Detect which cell encompasses the target text, then output its [x, y] center coordinate. 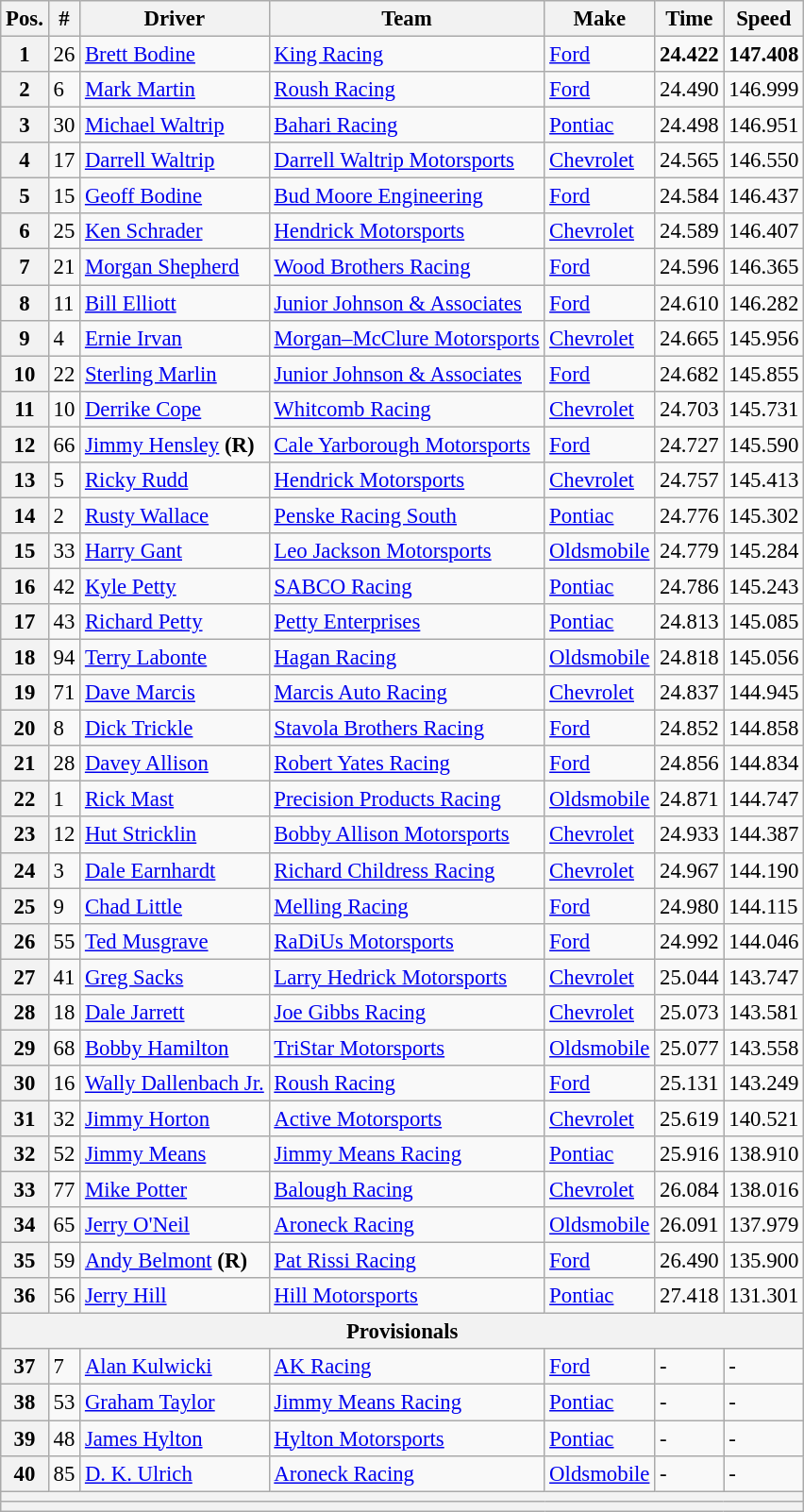
Graham Taylor [175, 1403]
Precision Products Racing [407, 799]
Bill Elliott [175, 303]
59 [64, 1261]
24.818 [689, 658]
Hylton Motorsports [407, 1438]
Rusty Wallace [175, 515]
145.243 [764, 586]
Stavola Brothers Racing [407, 729]
Ernie Irvan [175, 338]
Make [600, 19]
42 [64, 586]
14 [25, 515]
144.747 [764, 799]
Kyle Petty [175, 586]
24.565 [689, 160]
Sterling Marlin [175, 374]
Derrike Cope [175, 409]
Leo Jackson Motorsports [407, 551]
19 [25, 693]
146.999 [764, 90]
Robert Yates Racing [407, 764]
24.596 [689, 267]
Bobby Hamilton [175, 1048]
25.073 [689, 1013]
Pat Rissi Racing [407, 1261]
24.852 [689, 729]
Jimmy Horton [175, 1118]
24.727 [689, 445]
Morgan–McClure Motorsports [407, 338]
48 [64, 1438]
145.731 [764, 409]
25.077 [689, 1048]
56 [64, 1296]
Michael Waltrip [175, 126]
138.016 [764, 1190]
Jimmy Hensley (R) [175, 445]
Hut Stricklin [175, 835]
Andy Belmont (R) [175, 1261]
140.521 [764, 1118]
24.490 [689, 90]
James Hylton [175, 1438]
Driver [175, 19]
94 [64, 658]
SABCO Racing [407, 586]
24.776 [689, 515]
146.550 [764, 160]
144.046 [764, 941]
Davey Allison [175, 764]
Ricky Rudd [175, 480]
35 [25, 1261]
24.786 [689, 586]
Petty Enterprises [407, 622]
77 [64, 1190]
27 [25, 977]
24.757 [689, 480]
Time [689, 19]
Jerry Hill [175, 1296]
65 [64, 1225]
Dick Trickle [175, 729]
Provisionals [402, 1332]
Alan Kulwicki [175, 1368]
145.302 [764, 515]
Rick Mast [175, 799]
27.418 [689, 1296]
38 [25, 1403]
144.834 [764, 764]
25.916 [689, 1154]
Jerry O'Neil [175, 1225]
71 [64, 693]
147.408 [764, 55]
Morgan Shepherd [175, 267]
26.091 [689, 1225]
Dave Marcis [175, 693]
Whitcomb Racing [407, 409]
66 [64, 445]
20 [25, 729]
24.837 [689, 693]
34 [25, 1225]
43 [64, 622]
Bahari Racing [407, 126]
Penske Racing South [407, 515]
145.056 [764, 658]
143.249 [764, 1084]
52 [64, 1154]
Bobby Allison Motorsports [407, 835]
TriStar Motorsports [407, 1048]
24.933 [689, 835]
24.992 [689, 941]
24.584 [689, 196]
145.855 [764, 374]
Bud Moore Engineering [407, 196]
143.558 [764, 1048]
26.084 [689, 1190]
55 [64, 941]
135.900 [764, 1261]
Pos. [25, 19]
Darrell Waltrip Motorsports [407, 160]
Hill Motorsports [407, 1296]
145.413 [764, 480]
Mark Martin [175, 90]
146.365 [764, 267]
Dale Jarrett [175, 1013]
Balough Racing [407, 1190]
Joe Gibbs Racing [407, 1013]
145.284 [764, 551]
146.437 [764, 196]
Brett Bodine [175, 55]
31 [25, 1118]
Speed [764, 19]
144.387 [764, 835]
24.856 [689, 764]
24.498 [689, 126]
Darrell Waltrip [175, 160]
26.490 [689, 1261]
Active Motorsports [407, 1118]
D. K. Ulrich [175, 1473]
24.610 [689, 303]
29 [25, 1048]
Ken Schrader [175, 231]
Hagan Racing [407, 658]
24.703 [689, 409]
145.956 [764, 338]
25.131 [689, 1084]
Marcis Auto Racing [407, 693]
145.590 [764, 445]
Mike Potter [175, 1190]
24.665 [689, 338]
Dale Earnhardt [175, 870]
145.085 [764, 622]
Ted Musgrave [175, 941]
53 [64, 1403]
24.871 [689, 799]
Greg Sacks [175, 977]
13 [25, 480]
Richard Childress Racing [407, 870]
24.967 [689, 870]
37 [25, 1368]
Harry Gant [175, 551]
143.581 [764, 1013]
24.779 [689, 551]
146.951 [764, 126]
36 [25, 1296]
24.589 [689, 231]
146.407 [764, 231]
Richard Petty [175, 622]
Melling Racing [407, 906]
24.813 [689, 622]
144.115 [764, 906]
King Racing [407, 55]
144.190 [764, 870]
Terry Labonte [175, 658]
25.044 [689, 977]
RaDiUs Motorsports [407, 941]
24 [25, 870]
Jimmy Means [175, 1154]
24.422 [689, 55]
40 [25, 1473]
# [64, 19]
85 [64, 1473]
Larry Hedrick Motorsports [407, 977]
Chad Little [175, 906]
Cale Yarborough Motorsports [407, 445]
Team [407, 19]
39 [25, 1438]
138.910 [764, 1154]
146.282 [764, 303]
68 [64, 1048]
Wood Brothers Racing [407, 267]
Wally Dallenbach Jr. [175, 1084]
144.945 [764, 693]
131.301 [764, 1296]
25.619 [689, 1118]
41 [64, 977]
23 [25, 835]
Geoff Bodine [175, 196]
137.979 [764, 1225]
AK Racing [407, 1368]
144.858 [764, 729]
24.980 [689, 906]
143.747 [764, 977]
24.682 [689, 374]
